For the text-containing cell, return its midpoint in [x, y] coordinate format. 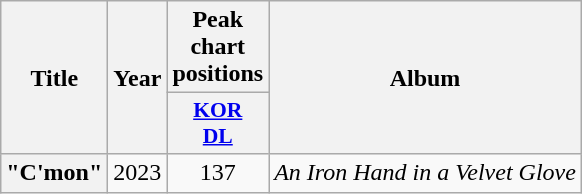
"C'mon" [54, 173]
Peak chart positions [218, 47]
Album [426, 78]
2023 [138, 173]
Title [54, 78]
137 [218, 173]
Year [138, 78]
KORDL [218, 124]
An Iron Hand in a Velvet Glove [426, 173]
